Scan for the cell matching the given text and deliver its [x, y] coordinate at center. 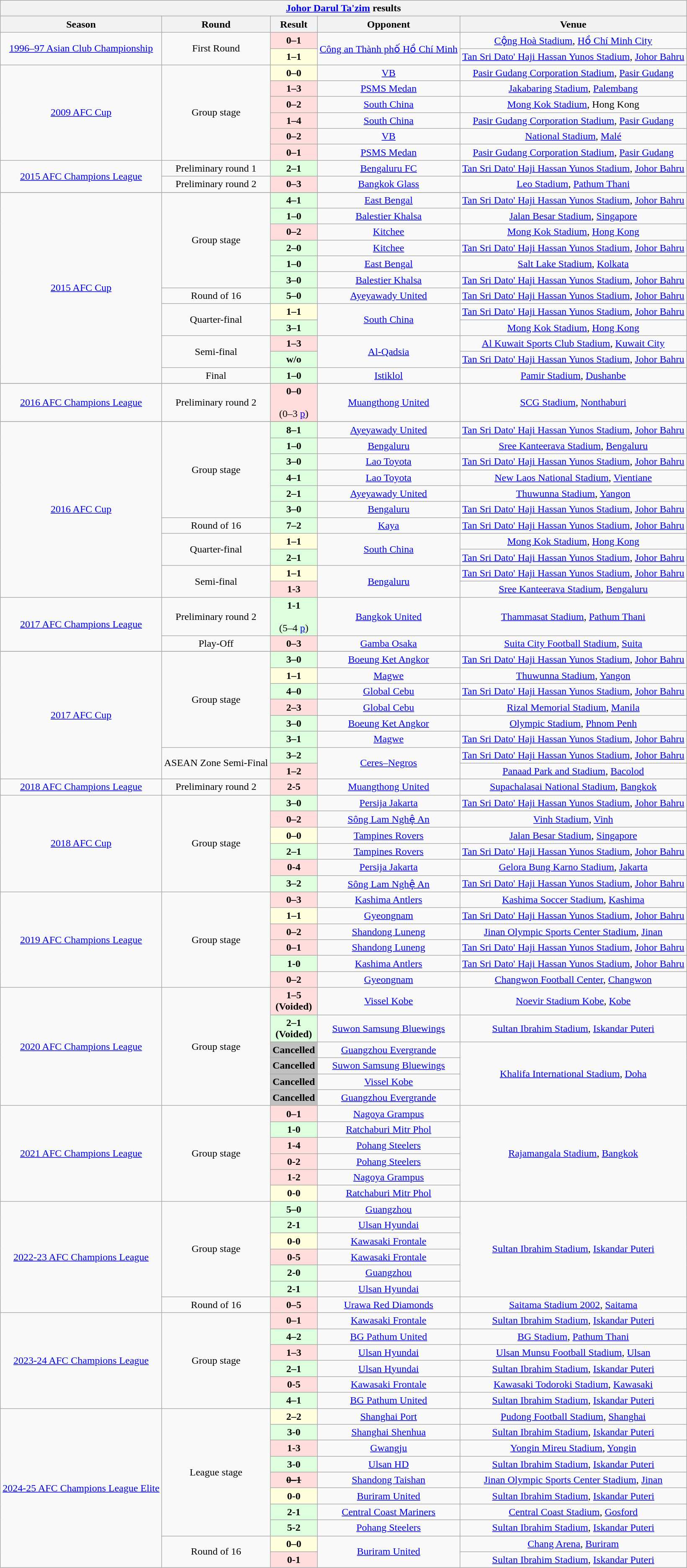
Ulsan Munsu Football Stadium, Ulsan [573, 1352]
2020 AFC Champions League [81, 1046]
Khalifa International Stadium, Doha [573, 1074]
Suita City Football Stadium, Suita [573, 644]
1-1(5–4 p) [293, 616]
1–5(Voided) [293, 1001]
0-2 [293, 1162]
Kaya [389, 525]
2023-24 AFC Champions League [81, 1360]
7–2 [293, 525]
Supachalasai National Stadium, Bangkok [573, 787]
Yongin Mireu Stadium, Yongin [573, 1448]
Jakabaring Stadium, Palembang [573, 89]
Venue [573, 24]
SCG Stadium, Nonthaburi [573, 403]
1996–97 Asian Club Championship [81, 49]
League stage [216, 1472]
Central Coast Mariners [389, 1512]
Changwon Football Center, Changwon [573, 979]
2-0 [293, 1273]
1–2 [293, 771]
Istiklol [389, 375]
1-4 [293, 1145]
2017 AFC Cup [81, 715]
0–5 [293, 1305]
2018 AFC Champions League [81, 787]
Season [81, 24]
0-1 [293, 1560]
2019 AFC Champions League [81, 940]
2-5 [293, 787]
2021 AFC Champions League [81, 1153]
2015 AFC Champions League [81, 176]
National Stadium, Malé [573, 136]
Shandong Taishan [389, 1480]
Play-Off [216, 644]
1–4 [293, 121]
Olympic Stadium, Phnom Penh [573, 723]
Noevir Stadium Kobe, Kobe [573, 1001]
Preliminary round 1 [216, 168]
Thammasat Stadium, Pathum Thani [573, 616]
2–3 [293, 707]
Result [293, 24]
Pamir Stadium, Dushanbe [573, 375]
BG Stadium, Pathum Thani [573, 1337]
2024-25 AFC Champions League Elite [81, 1488]
Urawa Red Diamonds [389, 1305]
2017 AFC Champions League [81, 624]
0-4 [293, 867]
Ulsan HD [389, 1464]
Johor Darul Ta'zim results [343, 8]
2009 AFC Cup [81, 112]
Kashima Soccer Stadium, Kashima [573, 900]
Al Kuwait Sports Club Stadium, Kuwait City [573, 344]
2–0 [293, 248]
Công an Thành phố Hồ Chí Minh [389, 49]
Al-Qadsia [389, 352]
Central Coast Stadium, Gosford [573, 1512]
2016 AFC Cup [81, 510]
Shanghai Port [389, 1416]
4–0 [293, 691]
0–0(0–3 p) [293, 403]
Ceres–Negros [389, 763]
5-2 [293, 1528]
Shanghai Shenhua [389, 1432]
Final [216, 375]
Opponent [389, 24]
2016 AFC Champions League [81, 403]
8–1 [293, 430]
Chang Arena, Buriram [573, 1544]
2022-23 AFC Champions League [81, 1257]
Gwangju [389, 1448]
1-2 [293, 1177]
Round [216, 24]
2018 AFC Cup [81, 843]
Kawasaki Todoroki Stadium, Kawasaki [573, 1384]
4–2 [293, 1337]
Saitama Stadium 2002, Saitama [573, 1305]
Gelora Bung Karno Stadium, Jakarta [573, 867]
Bangkok Glass [389, 184]
Rizal Memorial Stadium, Manila [573, 707]
New Laos National Stadium, Vientiane [573, 478]
2–1(Voided) [293, 1028]
2–2 [293, 1416]
Pudong Football Stadium, Shanghai [573, 1416]
Bengaluru FC [389, 168]
Vinh Stadium, Vinh [573, 819]
ASEAN Zone Semi-Final [216, 763]
Salt Lake Stadium, Kolkata [573, 264]
First Round [216, 49]
Leo Stadium, Pathum Thani [573, 184]
Bangkok United [389, 616]
w/o [293, 360]
2015 AFC Cup [81, 288]
Panaad Park and Stadium, Bacolod [573, 771]
Cộng Hoà Stadium, Hồ Chí Minh City [573, 41]
Gamba Osaka [389, 644]
Rajamangala Stadium, Bangkok [573, 1153]
